Locate the cell with the specified text and output its (X, Y) center coordinate. 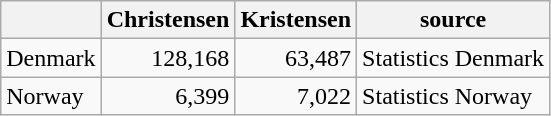
Norway (51, 96)
Denmark (51, 58)
63,487 (296, 58)
source (454, 20)
Statistics Denmark (454, 58)
6,399 (168, 96)
128,168 (168, 58)
Statistics Norway (454, 96)
7,022 (296, 96)
Christensen (168, 20)
Kristensen (296, 20)
